Detect which cell encompasses the target text, then output its [X, Y] center coordinate. 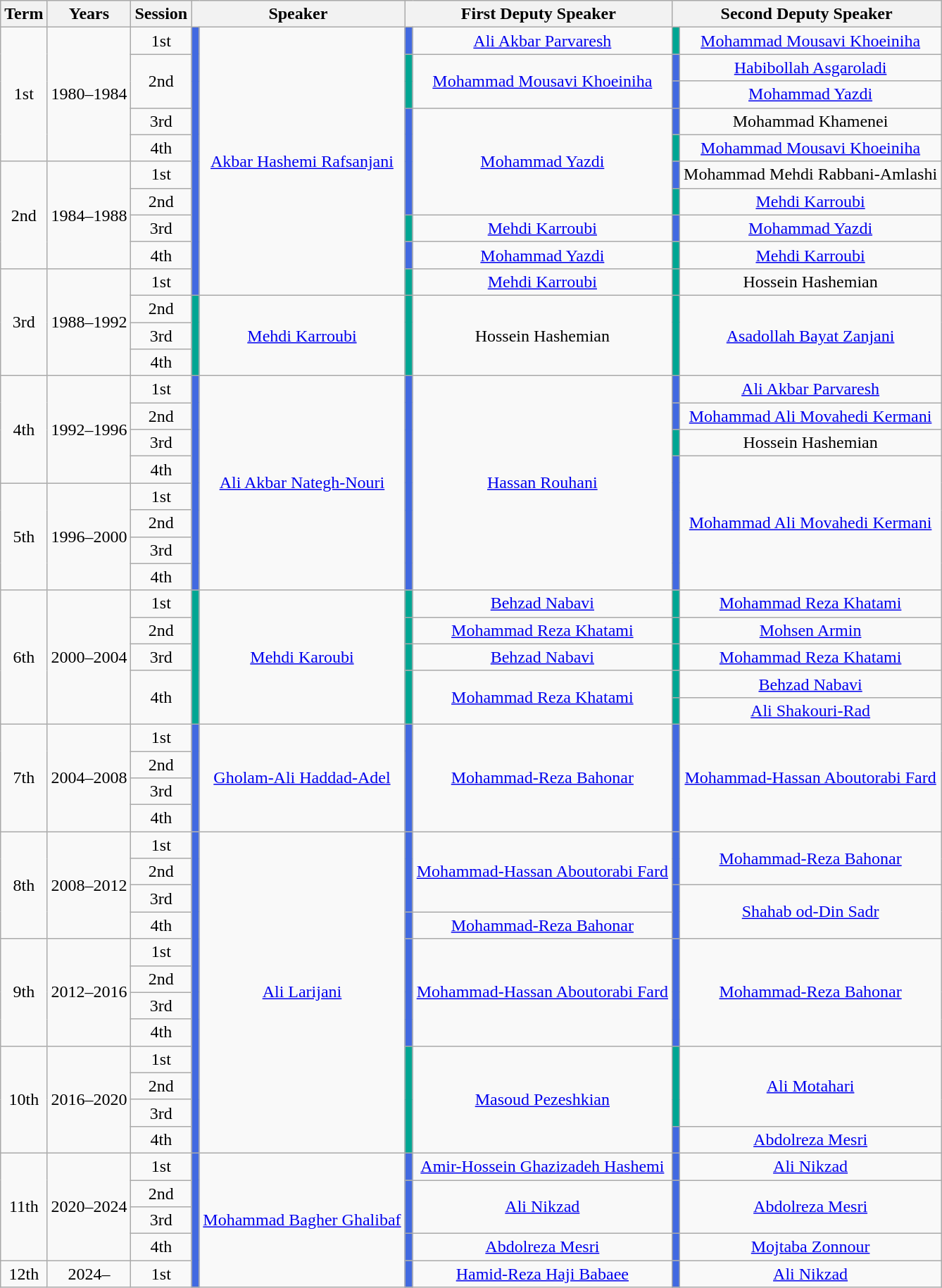
Amir-Hossein Ghazizadeh Hashemi [542, 1166]
10th [24, 1099]
Mohsen Armin [811, 630]
2024– [89, 1274]
Gholam-Ali Haddad-Adel [302, 777]
1992–1996 [89, 430]
Ali Akbar Nategh-Nouri [302, 483]
Speaker [299, 14]
7th [24, 777]
1988–1992 [89, 322]
2016–2020 [89, 1099]
Session [161, 14]
Mohammad Mehdi Rabbani-Amlashi [811, 175]
Term [24, 14]
1980–1984 [89, 94]
11th [24, 1206]
Ali Shakouri-Rad [811, 711]
2000–2004 [89, 657]
Hassan Rouhani [542, 483]
1984–1988 [89, 215]
Shahab od-Din Sadr [811, 912]
Habibollah Asgaroladi [811, 68]
8th [24, 885]
Mehdi Karoubi [302, 657]
Years [89, 14]
Ali Motahari [811, 1086]
Akbar Hashemi Rafsanjani [302, 162]
Ali Larijani [302, 993]
2008–2012 [89, 885]
5th [24, 537]
Masoud Pezeshkian [542, 1099]
Asadollah Bayat Zanjani [811, 335]
Mohammad Khamenei [811, 121]
Second Deputy Speaker [807, 14]
1996–2000 [89, 537]
6th [24, 657]
12th [24, 1274]
2020–2024 [89, 1206]
Mojtaba Zonnour [811, 1247]
2004–2008 [89, 777]
First Deputy Speaker [538, 14]
Hamid-Reza Haji Babaee [542, 1274]
2012–2016 [89, 992]
9th [24, 992]
Mohammad Bagher Ghalibaf [302, 1220]
